Identify which cell holds the provided text, then report its [x, y] central coordinate. 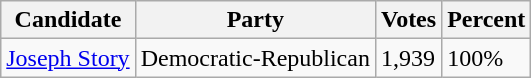
Candidate [68, 20]
Party [255, 20]
Democratic-Republican [255, 58]
Joseph Story [68, 58]
100% [486, 58]
Percent [486, 20]
Votes [408, 20]
1,939 [408, 58]
